Output the (X, Y) coordinate of the center of the cell containing the given text.  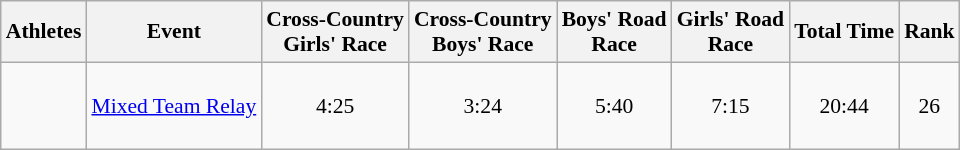
5:40 (614, 106)
26 (930, 106)
Event (174, 32)
7:15 (730, 106)
Rank (930, 32)
Mixed Team Relay (174, 106)
Athletes (44, 32)
3:24 (483, 106)
Girls' RoadRace (730, 32)
20:44 (844, 106)
4:25 (335, 106)
Cross-CountryGirls' Race (335, 32)
Boys' RoadRace (614, 32)
Total Time (844, 32)
Cross-CountryBoys' Race (483, 32)
